From the cell containing the given text, extract its center point as (x, y) coordinate. 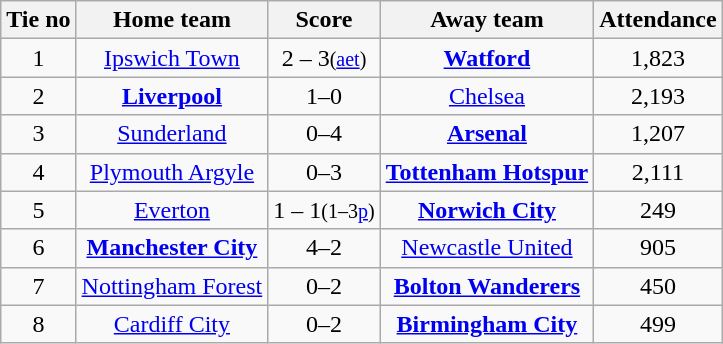
Away team (487, 20)
Liverpool (172, 96)
0–4 (324, 134)
450 (658, 286)
1,207 (658, 134)
2 (38, 96)
Plymouth Argyle (172, 172)
Bolton Wanderers (487, 286)
Sunderland (172, 134)
1 – 1(1–3p) (324, 210)
1–0 (324, 96)
249 (658, 210)
905 (658, 248)
Ipswich Town (172, 58)
4–2 (324, 248)
1,823 (658, 58)
3 (38, 134)
0–3 (324, 172)
499 (658, 324)
Birmingham City (487, 324)
Tie no (38, 20)
Watford (487, 58)
Manchester City (172, 248)
2,111 (658, 172)
Arsenal (487, 134)
Nottingham Forest (172, 286)
5 (38, 210)
Chelsea (487, 96)
7 (38, 286)
1 (38, 58)
Home team (172, 20)
Cardiff City (172, 324)
Tottenham Hotspur (487, 172)
2 – 3(aet) (324, 58)
Norwich City (487, 210)
Attendance (658, 20)
Everton (172, 210)
Score (324, 20)
8 (38, 324)
4 (38, 172)
Newcastle United (487, 248)
6 (38, 248)
2,193 (658, 96)
